Extract the [x, y] coordinate from the center of the cell holding the provided text.  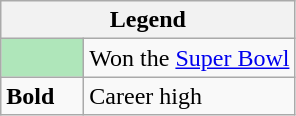
Career high [190, 96]
Legend [148, 20]
Won the Super Bowl [190, 58]
Bold [42, 96]
